From the cell containing the given text, extract its center point as (X, Y) coordinate. 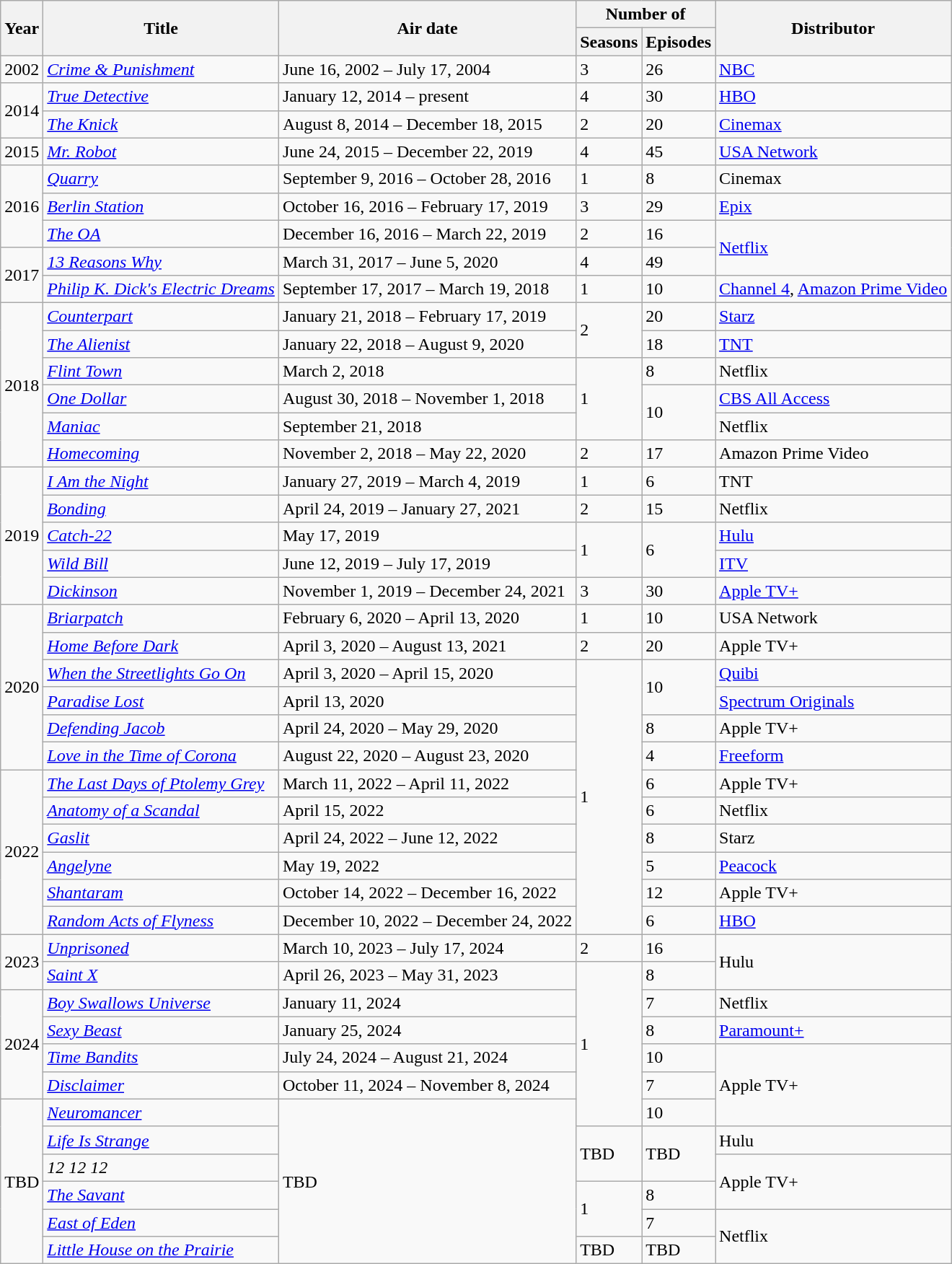
Flint Town (162, 372)
January 12, 2014 – present (427, 97)
45 (679, 152)
49 (679, 261)
Time Bandits (162, 1058)
29 (679, 206)
Epix (834, 206)
2017 (22, 275)
March 11, 2022 – April 11, 2022 (427, 783)
October 14, 2022 – December 16, 2022 (427, 893)
The Savant (162, 1195)
The Alienist (162, 344)
March 10, 2023 – July 17, 2024 (427, 948)
January 27, 2019 – March 4, 2019 (427, 481)
May 17, 2019 (427, 536)
13 Reasons Why (162, 261)
September 9, 2016 – October 28, 2016 (427, 179)
Sexy Beast (162, 1030)
Saint X (162, 975)
The Last Days of Ptolemy Grey (162, 783)
Freeform (834, 755)
12 (679, 893)
2023 (22, 962)
March 2, 2018 (427, 372)
26 (679, 69)
Angelyne (162, 866)
April 24, 2019 – January 27, 2021 (427, 509)
November 2, 2018 – May 22, 2020 (427, 454)
Disclaimer (162, 1085)
Mr. Robot (162, 152)
Neuromancer (162, 1112)
Homecoming (162, 454)
August 8, 2014 – December 18, 2015 (427, 124)
November 1, 2019 – December 24, 2021 (427, 591)
January 21, 2018 – February 17, 2019 (427, 316)
One Dollar (162, 399)
When the Streetlights Go On (162, 673)
15 (679, 509)
Berlin Station (162, 206)
Quarry (162, 179)
2020 (22, 687)
Paradise Lost (162, 701)
True Detective (162, 97)
October 11, 2024 – November 8, 2024 (427, 1085)
East of Eden (162, 1223)
April 3, 2020 – April 15, 2020 (427, 673)
April 24, 2020 – May 29, 2020 (427, 728)
December 10, 2022 – December 24, 2022 (427, 921)
Counterpart (162, 316)
April 13, 2020 (427, 701)
Quibi (834, 673)
Briarpatch (162, 618)
Boy Swallows Universe (162, 1003)
April 26, 2023 – May 31, 2023 (427, 975)
Unprisoned (162, 948)
17 (679, 454)
Air date (427, 28)
Distributor (834, 28)
Wild Bill (162, 563)
January 25, 2024 (427, 1030)
Gaslit (162, 838)
June 12, 2019 – July 17, 2019 (427, 563)
April 15, 2022 (427, 811)
ITV (834, 563)
2024 (22, 1044)
Dickinson (162, 591)
5 (679, 866)
August 22, 2020 – August 23, 2020 (427, 755)
Home Before Dark (162, 646)
October 16, 2016 – February 17, 2019 (427, 206)
Random Acts of Flyness (162, 921)
Amazon Prime Video (834, 454)
Shantaram (162, 893)
2018 (22, 385)
Love in the Time of Corona (162, 755)
Channel 4, Amazon Prime Video (834, 289)
12 12 12 (162, 1167)
December 16, 2016 – March 22, 2019 (427, 234)
Number of (646, 14)
18 (679, 344)
Paramount+ (834, 1030)
Little House on the Prairie (162, 1250)
August 30, 2018 – November 1, 2018 (427, 399)
The Knick (162, 124)
July 24, 2024 – August 21, 2024 (427, 1058)
CBS All Access (834, 399)
January 22, 2018 – August 9, 2020 (427, 344)
September 21, 2018 (427, 426)
Bonding (162, 509)
2022 (22, 851)
April 3, 2020 – August 13, 2021 (427, 646)
2019 (22, 536)
Episodes (679, 42)
Crime & Punishment (162, 69)
The OA (162, 234)
Spectrum Originals (834, 701)
June 24, 2015 – December 22, 2019 (427, 152)
2015 (22, 152)
Year (22, 28)
I Am the Night (162, 481)
NBC (834, 69)
January 11, 2024 (427, 1003)
2002 (22, 69)
September 17, 2017 – March 19, 2018 (427, 289)
Philip K. Dick's Electric Dreams (162, 289)
April 24, 2022 – June 12, 2022 (427, 838)
Defending Jacob (162, 728)
Life Is Strange (162, 1140)
Peacock (834, 866)
Maniac (162, 426)
May 19, 2022 (427, 866)
Title (162, 28)
June 16, 2002 – July 17, 2004 (427, 69)
February 6, 2020 – April 13, 2020 (427, 618)
March 31, 2017 – June 5, 2020 (427, 261)
Anatomy of a Scandal (162, 811)
2014 (22, 110)
Catch-22 (162, 536)
Seasons (609, 42)
2016 (22, 206)
